Provide the (X, Y) coordinate of the cell's center where the given text is located.  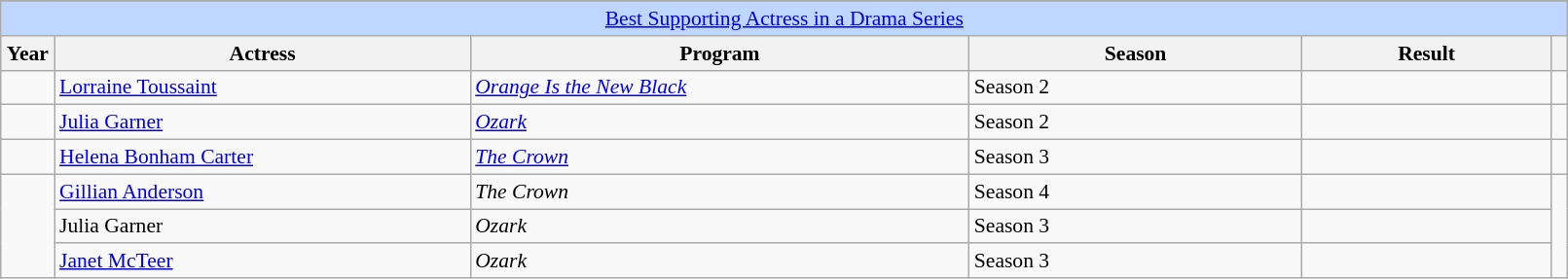
Helena Bonham Carter (263, 157)
Janet McTeer (263, 262)
Year (27, 53)
Result (1426, 53)
Lorraine Toussaint (263, 87)
Best Supporting Actress in a Drama Series (784, 18)
Gillian Anderson (263, 192)
Orange Is the New Black (720, 87)
Actress (263, 53)
Program (720, 53)
Season 4 (1136, 192)
Season (1136, 53)
